Capture the cell that displays the provided text and extract its (x, y) central coordinate. 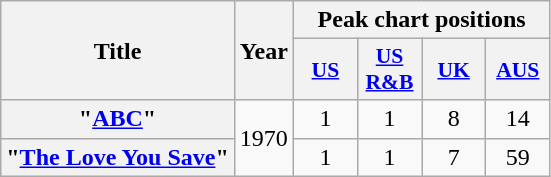
"The Love You Save" (118, 157)
UK (454, 70)
US R&B (389, 70)
"ABC" (118, 119)
Peak chart positions (421, 20)
8 (454, 119)
59 (518, 157)
14 (518, 119)
AUS (518, 70)
US (325, 70)
Year (264, 50)
7 (454, 157)
Title (118, 50)
1970 (264, 138)
